Locate the cell with the specified text and output its [X, Y] center coordinate. 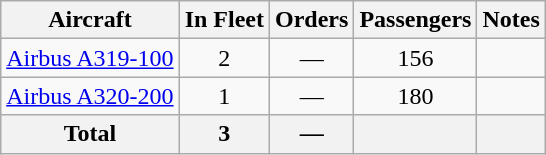
Airbus A320-200 [90, 96]
Airbus A319-100 [90, 58]
Passengers [416, 20]
Orders [311, 20]
Total [90, 134]
180 [416, 96]
156 [416, 58]
1 [224, 96]
In Fleet [224, 20]
Aircraft [90, 20]
Notes [511, 20]
2 [224, 58]
3 [224, 134]
